From the cell containing the given text, extract its center point as [x, y] coordinate. 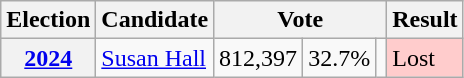
Lost [425, 58]
Election [48, 20]
Vote [300, 20]
2024 [48, 58]
Candidate [155, 20]
32.7% [340, 58]
812,397 [258, 58]
Susan Hall [155, 58]
Result [425, 20]
